Find where the given text appears and provide that cell's center as [X, Y] coordinate. 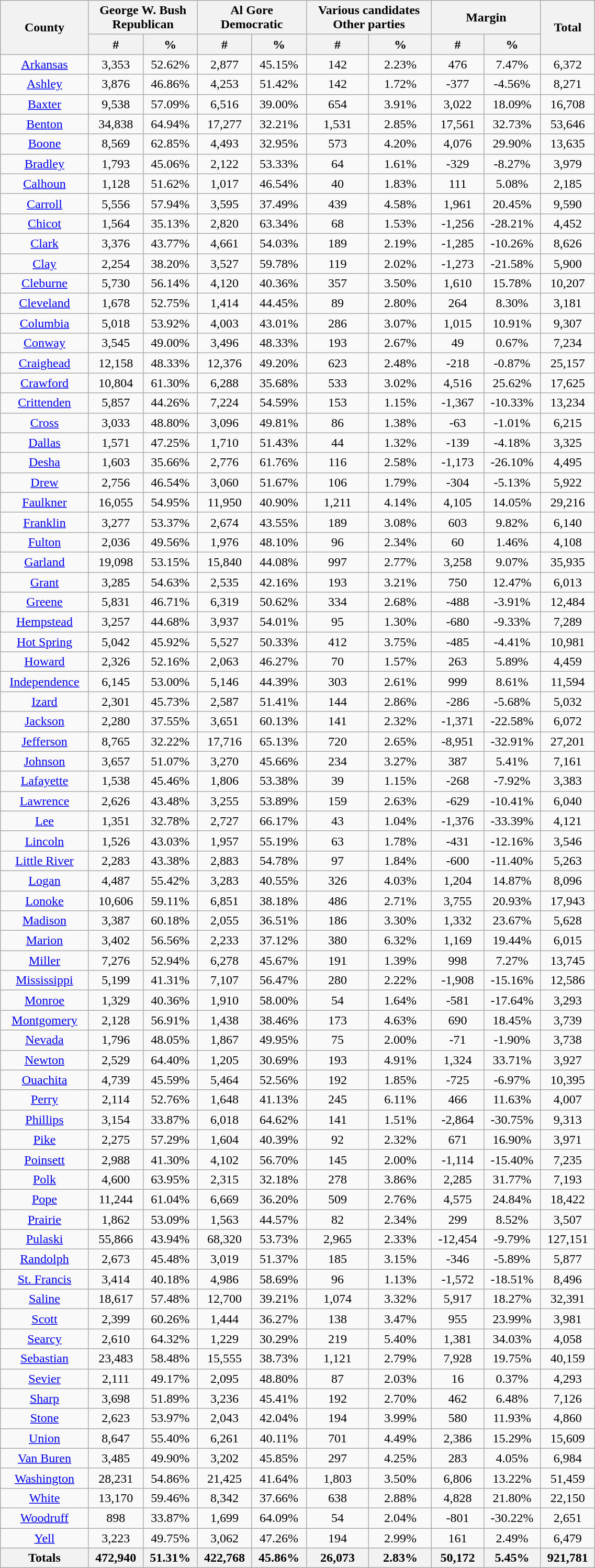
4,600 [116, 1179]
2,122 [224, 164]
28,231 [116, 1478]
7,928 [457, 1359]
Sharp [44, 1398]
1,803 [338, 1478]
2.04% [400, 1518]
92 [338, 1140]
4,121 [568, 821]
2,587 [224, 702]
16.90% [512, 1140]
45.59% [170, 1080]
Madison [44, 921]
Lincoln [44, 841]
12,376 [224, 363]
2.71% [400, 900]
51.43% [279, 443]
70 [338, 662]
1,678 [116, 303]
37.49% [279, 204]
1.72% [400, 84]
27,201 [568, 741]
3,096 [224, 423]
3,285 [116, 582]
51,459 [568, 1478]
26,073 [338, 1558]
Crawford [44, 383]
6,072 [568, 721]
9,590 [568, 204]
486 [338, 900]
1,710 [224, 443]
2,529 [116, 1060]
3,739 [568, 1020]
61.76% [279, 462]
111 [457, 184]
-139 [457, 443]
Howard [44, 662]
476 [457, 64]
32.73% [512, 124]
45.06% [170, 164]
2,043 [224, 1418]
5,146 [224, 682]
2,275 [116, 1140]
0.37% [512, 1379]
4.20% [400, 144]
2.80% [400, 303]
45.41% [279, 1398]
3.86% [400, 1179]
39.21% [279, 1299]
-12.16% [512, 841]
48.05% [170, 1040]
Saline [44, 1299]
Independence [44, 682]
-9.79% [512, 1239]
35,935 [568, 562]
2,128 [116, 1020]
57.48% [170, 1299]
44.39% [279, 682]
3,981 [568, 1319]
13,170 [116, 1498]
Miller [44, 961]
4,459 [568, 662]
3.27% [400, 761]
Pope [44, 1199]
5,730 [116, 284]
Nevada [44, 1040]
58.69% [279, 1279]
186 [338, 921]
5,922 [568, 482]
20.93% [512, 900]
2,651 [568, 1518]
-63 [457, 423]
638 [338, 1498]
65.13% [279, 741]
-1,285 [457, 243]
12.47% [512, 582]
45.86% [279, 1558]
5,900 [568, 263]
412 [338, 642]
4,120 [224, 284]
580 [457, 1418]
51.62% [170, 184]
Ouachita [44, 1080]
1,976 [224, 542]
2,063 [224, 662]
4,860 [568, 1418]
127,151 [568, 1239]
43.38% [170, 861]
-10.41% [512, 801]
8.52% [512, 1220]
40.11% [279, 1438]
-1,371 [457, 721]
3.91% [400, 104]
Little River [44, 861]
3,546 [568, 841]
-581 [457, 1000]
64 [338, 164]
7,289 [568, 622]
2,055 [224, 921]
3.99% [400, 1418]
422,768 [224, 1558]
6,984 [568, 1458]
15,609 [568, 1438]
5,199 [116, 980]
1,381 [457, 1339]
4.49% [400, 1438]
3,060 [224, 482]
2.99% [400, 1538]
1,128 [116, 184]
14.87% [512, 881]
2.58% [400, 462]
-218 [457, 363]
51.31% [170, 1558]
62.85% [170, 144]
56.56% [170, 941]
1,604 [224, 1140]
-1,256 [457, 223]
2.88% [400, 1498]
-5.89% [512, 1259]
Yell [44, 1538]
3,496 [224, 343]
11,950 [224, 502]
2.19% [400, 243]
38.20% [170, 263]
County [44, 27]
Boone [44, 144]
5,032 [568, 702]
3,258 [457, 562]
17,625 [568, 383]
4.03% [400, 881]
15,555 [224, 1359]
7,161 [568, 761]
5.40% [400, 1339]
2,535 [224, 582]
3,270 [224, 761]
1,699 [224, 1518]
2,280 [116, 721]
3.08% [400, 522]
55.19% [279, 841]
1.61% [400, 164]
4,102 [224, 1159]
6.48% [512, 1398]
2,095 [224, 1379]
2.03% [400, 1379]
46.71% [170, 602]
59.46% [170, 1498]
29,216 [568, 502]
898 [116, 1518]
Baxter [44, 104]
8,496 [568, 1279]
3,154 [116, 1120]
3,223 [116, 1538]
43.77% [170, 243]
56.47% [279, 980]
-4.18% [512, 443]
10,606 [116, 900]
286 [338, 323]
2,820 [224, 223]
1.78% [400, 841]
3,325 [568, 443]
997 [338, 562]
6,040 [568, 801]
1,648 [224, 1100]
6,372 [568, 64]
4,487 [116, 881]
-268 [457, 781]
Union [44, 1438]
45.48% [170, 1259]
17,716 [224, 741]
2,036 [116, 542]
8,271 [568, 84]
23.99% [512, 1319]
1,563 [224, 1220]
2,674 [224, 522]
19,098 [116, 562]
Craighead [44, 363]
4.58% [400, 204]
7.47% [512, 64]
-346 [457, 1259]
53.89% [279, 801]
Margin [486, 18]
45.46% [170, 781]
1,332 [457, 921]
-71 [457, 1040]
47.25% [170, 443]
38.73% [279, 1359]
5,527 [224, 642]
3,402 [116, 941]
5,042 [116, 642]
32.95% [279, 144]
44 [338, 443]
53.09% [170, 1220]
Clay [44, 263]
15,840 [224, 562]
60 [457, 542]
701 [338, 1438]
9,538 [116, 104]
Logan [44, 881]
1,324 [457, 1060]
153 [338, 403]
3,971 [568, 1140]
1,610 [457, 284]
1,957 [224, 841]
Dallas [44, 443]
-680 [457, 622]
Chicot [44, 223]
2,727 [224, 821]
303 [338, 682]
82 [338, 1220]
3,293 [568, 1000]
25.62% [512, 383]
1,205 [224, 1060]
-32.91% [512, 741]
3,507 [568, 1220]
Poinsett [44, 1159]
32.21% [279, 124]
Johnson [44, 761]
1,603 [116, 462]
2.67% [400, 343]
39.00% [279, 104]
Benton [44, 124]
3,255 [224, 801]
58.00% [279, 1000]
2.33% [400, 1239]
32.22% [170, 741]
2,877 [224, 64]
49.81% [279, 423]
15.29% [512, 1438]
4,003 [224, 323]
623 [338, 363]
8,569 [116, 144]
4,105 [457, 502]
3,979 [568, 164]
8,626 [568, 243]
4,452 [568, 223]
55.42% [170, 881]
4,293 [568, 1379]
4,661 [224, 243]
1,204 [457, 881]
1,862 [116, 1220]
1,793 [116, 164]
Hempstead [44, 622]
2,623 [116, 1418]
51.67% [279, 482]
-26.10% [512, 462]
462 [457, 1398]
4,986 [224, 1279]
59.78% [279, 263]
George W. BushRepublican [143, 18]
Cleburne [44, 284]
Calhoun [44, 184]
95 [338, 622]
49 [457, 343]
1.79% [400, 482]
4,516 [457, 383]
357 [338, 284]
Carroll [44, 204]
2,386 [457, 1438]
68,320 [224, 1239]
3.75% [400, 642]
12,586 [568, 980]
-12,454 [457, 1239]
3,202 [224, 1458]
-629 [457, 801]
49.95% [279, 1040]
54.78% [279, 861]
654 [338, 104]
1,531 [338, 124]
Conway [44, 343]
2,301 [116, 702]
1,806 [224, 781]
3,876 [116, 84]
5,263 [568, 861]
2,254 [116, 263]
2,776 [224, 462]
Pulaski [44, 1239]
41.64% [279, 1478]
4,253 [224, 84]
51.07% [170, 761]
53.37% [170, 522]
40,159 [568, 1359]
13.22% [512, 1478]
191 [338, 961]
32.78% [170, 821]
-1,273 [457, 263]
278 [338, 1179]
40.55% [279, 881]
12,484 [568, 602]
4.91% [400, 1060]
4.25% [400, 1458]
Al GoreDemocratic [252, 18]
-1,572 [457, 1279]
18,617 [116, 1299]
-304 [457, 482]
Garland [44, 562]
750 [457, 582]
53.92% [170, 323]
999 [457, 682]
-5.68% [512, 702]
32,391 [568, 1299]
50.33% [279, 642]
280 [338, 980]
63.34% [279, 223]
45.66% [279, 761]
3,019 [224, 1259]
1,121 [338, 1359]
43.55% [279, 522]
White [44, 1498]
2.77% [400, 562]
45.92% [170, 642]
11,594 [568, 682]
3,651 [224, 721]
3,927 [568, 1060]
Lafayette [44, 781]
5,556 [116, 204]
41.13% [279, 1100]
2.49% [512, 1538]
-22.58% [512, 721]
2.63% [400, 801]
6.11% [400, 1100]
6,806 [457, 1478]
2,883 [224, 861]
-1,367 [457, 403]
2,610 [116, 1339]
37.12% [279, 941]
75 [338, 1040]
-0.87% [512, 363]
Washington [44, 1478]
13,234 [568, 403]
1,351 [116, 821]
3.07% [400, 323]
Desha [44, 462]
3,277 [116, 522]
55.40% [170, 1438]
998 [457, 961]
16,708 [568, 104]
3,414 [116, 1279]
4,495 [568, 462]
1.83% [400, 184]
4,007 [568, 1100]
-1,908 [457, 980]
Monroe [44, 1000]
2.48% [400, 363]
63.95% [170, 1179]
2,283 [116, 861]
1.13% [400, 1279]
40.90% [279, 502]
1,329 [116, 1000]
2,326 [116, 662]
53.38% [279, 781]
54.95% [170, 502]
3,257 [116, 622]
-600 [457, 861]
-286 [457, 702]
-15.16% [512, 980]
50.62% [279, 602]
6,479 [568, 1538]
49.00% [170, 343]
-2,864 [457, 1120]
57.09% [170, 104]
2.61% [400, 682]
38.46% [279, 1020]
16,055 [116, 502]
-11.40% [512, 861]
18.27% [512, 1299]
36.20% [279, 1199]
-1,173 [457, 462]
12,700 [224, 1299]
3,033 [116, 423]
45.73% [170, 702]
12,158 [116, 363]
-10.26% [512, 243]
Total [568, 27]
4,076 [457, 144]
263 [457, 662]
2.86% [400, 702]
159 [338, 801]
4,828 [457, 1498]
-30.75% [512, 1120]
1,564 [116, 223]
1.53% [400, 223]
56.14% [170, 284]
52.76% [170, 1100]
185 [338, 1259]
2.23% [400, 64]
3,387 [116, 921]
119 [338, 263]
61.30% [170, 383]
11.63% [512, 1100]
Lee [44, 821]
42.16% [279, 582]
23,483 [116, 1359]
9.07% [512, 562]
2,285 [457, 1179]
921,781 [568, 1558]
5,877 [568, 1259]
Newton [44, 1060]
30.69% [279, 1060]
671 [457, 1140]
49.75% [170, 1538]
35.13% [170, 223]
334 [338, 602]
509 [338, 1199]
1,414 [224, 303]
30.29% [279, 1339]
Montgomery [44, 1020]
-15.40% [512, 1159]
Prairie [44, 1220]
60.26% [170, 1319]
6,018 [224, 1120]
1.57% [400, 662]
5,857 [116, 403]
Crittenden [44, 403]
44.08% [279, 562]
138 [338, 1319]
40.18% [170, 1279]
1,015 [457, 323]
17,561 [457, 124]
6,215 [568, 423]
3,595 [224, 204]
Cross [44, 423]
64.40% [170, 1060]
Bradley [44, 164]
2.79% [400, 1359]
-1,376 [457, 821]
3,527 [224, 263]
47.26% [279, 1538]
49.56% [170, 542]
Scott [44, 1319]
4,493 [224, 144]
1.30% [400, 622]
37.55% [170, 721]
46.86% [170, 84]
5,831 [116, 602]
4,058 [568, 1339]
Sevier [44, 1379]
-8.27% [512, 164]
36.27% [279, 1319]
49.17% [170, 1379]
1.38% [400, 423]
2.85% [400, 124]
3,738 [568, 1040]
29.90% [512, 144]
7,107 [224, 980]
56.91% [170, 1020]
6,278 [224, 961]
2.02% [400, 263]
1.39% [400, 961]
2,673 [116, 1259]
52.62% [170, 64]
Cleveland [44, 303]
1.04% [400, 821]
54.59% [279, 403]
51.41% [279, 702]
43.94% [170, 1239]
44.57% [279, 1220]
11.93% [512, 1418]
1.85% [400, 1080]
173 [338, 1020]
6,669 [224, 1199]
52.16% [170, 662]
3,698 [116, 1398]
720 [338, 741]
9.82% [512, 522]
-801 [457, 1518]
-21.58% [512, 263]
41.30% [170, 1159]
Marion [44, 941]
13,745 [568, 961]
-30.22% [512, 1518]
5,464 [224, 1080]
264 [457, 303]
41.31% [170, 980]
1.51% [400, 1120]
5,018 [116, 323]
1,211 [338, 502]
-377 [457, 84]
2,233 [224, 941]
3.21% [400, 582]
4.05% [512, 1458]
7,235 [568, 1159]
31.77% [512, 1179]
45.15% [279, 64]
53.73% [279, 1239]
2,756 [116, 482]
3,485 [116, 1458]
Franklin [44, 522]
1.64% [400, 1000]
2,315 [224, 1179]
2.68% [400, 602]
23.67% [512, 921]
40.39% [279, 1140]
-18.51% [512, 1279]
10.91% [512, 323]
10,395 [568, 1080]
4,739 [116, 1080]
2,399 [116, 1319]
Grant [44, 582]
68 [338, 223]
54.03% [279, 243]
54.01% [279, 622]
Searcy [44, 1339]
Randolph [44, 1259]
326 [338, 881]
Various candidatesOther parties [369, 18]
43.48% [170, 801]
57.29% [170, 1140]
37.66% [279, 1498]
34,838 [116, 124]
60.18% [170, 921]
56.70% [279, 1159]
64.62% [279, 1120]
5,917 [457, 1299]
1,074 [338, 1299]
55,866 [116, 1239]
-7.92% [512, 781]
1,538 [116, 781]
43.03% [170, 841]
18.09% [512, 104]
44.45% [279, 303]
1,229 [224, 1339]
145 [338, 1159]
39 [338, 781]
245 [338, 1100]
2,965 [338, 1239]
387 [457, 761]
4,108 [568, 542]
Lawrence [44, 801]
-28.21% [512, 223]
Pike [44, 1140]
6,288 [224, 383]
10,804 [116, 383]
690 [457, 1020]
-6.97% [512, 1080]
-3.91% [512, 602]
3,236 [224, 1398]
573 [338, 144]
22,150 [568, 1498]
1,444 [224, 1319]
3,657 [116, 761]
955 [457, 1319]
5.45% [512, 1558]
Woodruff [44, 1518]
7.27% [512, 961]
283 [457, 1458]
5,628 [568, 921]
53.33% [279, 164]
-1,114 [457, 1159]
2.22% [400, 980]
64.09% [279, 1518]
144 [338, 702]
5.08% [512, 184]
3,545 [116, 343]
51.89% [170, 1398]
Izard [44, 702]
-4.41% [512, 642]
20.45% [512, 204]
1,438 [224, 1020]
6.32% [400, 941]
97 [338, 861]
61.04% [170, 1199]
1,169 [457, 941]
42.04% [279, 1418]
34.03% [512, 1339]
40 [338, 184]
5.41% [512, 761]
-5.13% [512, 482]
8.30% [512, 303]
51.37% [279, 1259]
2.70% [400, 1398]
Drew [44, 482]
1.46% [512, 542]
Polk [44, 1179]
21,425 [224, 1478]
3,937 [224, 622]
3.32% [400, 1299]
6,013 [568, 582]
466 [457, 1100]
63 [338, 841]
89 [338, 303]
-33.39% [512, 821]
-17.64% [512, 1000]
Arkansas [44, 64]
1.32% [400, 443]
52.75% [170, 303]
7,224 [224, 403]
7,126 [568, 1398]
1.84% [400, 861]
-488 [457, 602]
5.89% [512, 662]
35.68% [279, 383]
25,157 [568, 363]
439 [338, 204]
48.10% [279, 542]
472,940 [116, 1558]
8.61% [512, 682]
2.83% [400, 1558]
2,626 [116, 801]
9,313 [568, 1120]
Ashley [44, 84]
13,635 [568, 144]
3,062 [224, 1538]
6,015 [568, 941]
603 [457, 522]
60.13% [279, 721]
-4.56% [512, 84]
297 [338, 1458]
3.02% [400, 383]
19.75% [512, 1359]
8,647 [116, 1438]
3,181 [568, 303]
59.11% [170, 900]
3,376 [116, 243]
2,185 [568, 184]
54.86% [170, 1478]
-9.33% [512, 622]
8,096 [568, 881]
10,207 [568, 284]
6,140 [568, 522]
6,145 [116, 682]
Columbia [44, 323]
Fulton [44, 542]
53,646 [568, 124]
6,516 [224, 104]
45.67% [279, 961]
Faulkner [44, 502]
1,571 [116, 443]
54.63% [170, 582]
3,022 [457, 104]
St. Francis [44, 1279]
Van Buren [44, 1458]
53.00% [170, 682]
9,307 [568, 323]
57.94% [170, 204]
1,526 [116, 841]
52.94% [170, 961]
53.15% [170, 562]
2.65% [400, 741]
3.47% [400, 1319]
-431 [457, 841]
86 [338, 423]
2,114 [116, 1100]
1,796 [116, 1040]
Hot Spring [44, 642]
-10.33% [512, 403]
-8,951 [457, 741]
44.68% [170, 622]
17,943 [568, 900]
2,111 [116, 1379]
33.71% [512, 1060]
18.45% [512, 1020]
4.63% [400, 1020]
219 [338, 1339]
Phillips [44, 1120]
15.78% [512, 284]
38.18% [279, 900]
3,383 [568, 781]
6,319 [224, 602]
-485 [457, 642]
64.32% [170, 1339]
1,017 [224, 184]
-329 [457, 164]
1,961 [457, 204]
3.15% [400, 1259]
8,765 [116, 741]
Jefferson [44, 741]
32.18% [279, 1179]
24.84% [512, 1199]
6,261 [224, 1438]
Totals [44, 1558]
43.01% [279, 323]
11,244 [116, 1199]
-1.90% [512, 1040]
49.20% [279, 363]
35.66% [170, 462]
3,755 [457, 900]
380 [338, 941]
51.42% [279, 84]
53.97% [170, 1418]
66.17% [279, 821]
-1.01% [512, 423]
45.85% [279, 1458]
4.14% [400, 502]
533 [338, 383]
52.56% [279, 1080]
44.26% [170, 403]
Mississippi [44, 980]
234 [338, 761]
116 [338, 462]
3,283 [224, 881]
7,234 [568, 343]
Perry [44, 1100]
16 [457, 1379]
Greene [44, 602]
106 [338, 482]
46.27% [279, 662]
2,988 [116, 1159]
Jackson [44, 721]
6,851 [224, 900]
1,867 [224, 1040]
14.05% [512, 502]
0.67% [512, 343]
49.90% [170, 1458]
161 [457, 1538]
64.94% [170, 124]
58.48% [170, 1359]
1,910 [224, 1000]
8,342 [224, 1498]
2.76% [400, 1199]
Clark [44, 243]
36.51% [279, 921]
3.30% [400, 921]
17,277 [224, 124]
-725 [457, 1080]
10,981 [568, 642]
4,575 [457, 1199]
Stone [44, 1418]
21.80% [512, 1498]
43 [338, 821]
18,422 [568, 1199]
50,172 [457, 1558]
19.44% [512, 941]
7,276 [116, 961]
7,193 [568, 1179]
299 [457, 1220]
Lonoke [44, 900]
3,353 [116, 64]
Sebastian [44, 1359]
87 [338, 1379]
